For the text-containing cell, return its midpoint in [x, y] coordinate format. 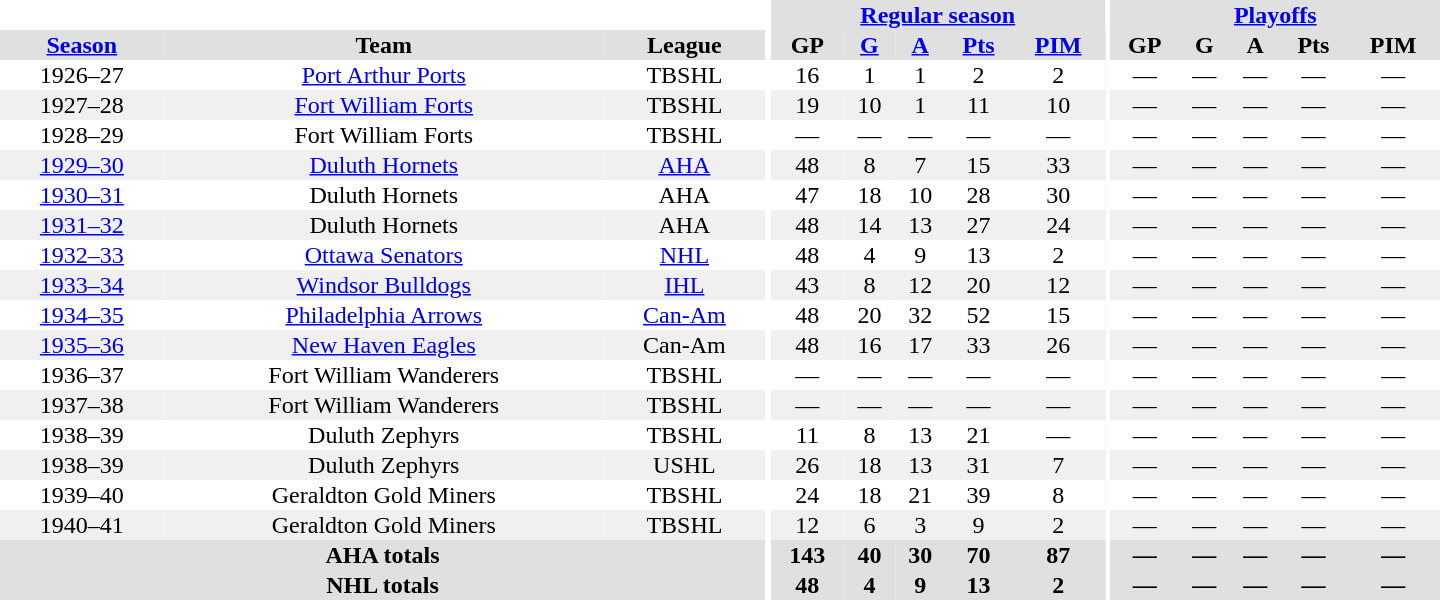
3 [920, 525]
143 [808, 555]
43 [808, 285]
1928–29 [82, 135]
IHL [684, 285]
NHL totals [382, 585]
1931–32 [82, 225]
40 [870, 555]
39 [979, 495]
1932–33 [82, 255]
28 [979, 195]
1936–37 [82, 375]
1930–31 [82, 195]
87 [1058, 555]
19 [808, 105]
USHL [684, 465]
Port Arthur Ports [384, 75]
Team [384, 45]
70 [979, 555]
27 [979, 225]
1937–38 [82, 405]
31 [979, 465]
New Haven Eagles [384, 345]
1940–41 [82, 525]
17 [920, 345]
14 [870, 225]
6 [870, 525]
1926–27 [82, 75]
Ottawa Senators [384, 255]
32 [920, 315]
Philadelphia Arrows [384, 315]
1927–28 [82, 105]
Regular season [938, 15]
AHA totals [382, 555]
1935–36 [82, 345]
1929–30 [82, 165]
League [684, 45]
Season [82, 45]
1934–35 [82, 315]
47 [808, 195]
Playoffs [1276, 15]
52 [979, 315]
Windsor Bulldogs [384, 285]
NHL [684, 255]
1933–34 [82, 285]
1939–40 [82, 495]
